Output the [x, y] coordinate of the center of the cell containing the given text.  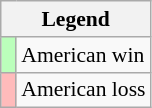
Legend [76, 19]
American loss [83, 90]
American win [83, 55]
